Pinpoint the cell where the given text exists, returning its [X, Y] midpoint coordinate. 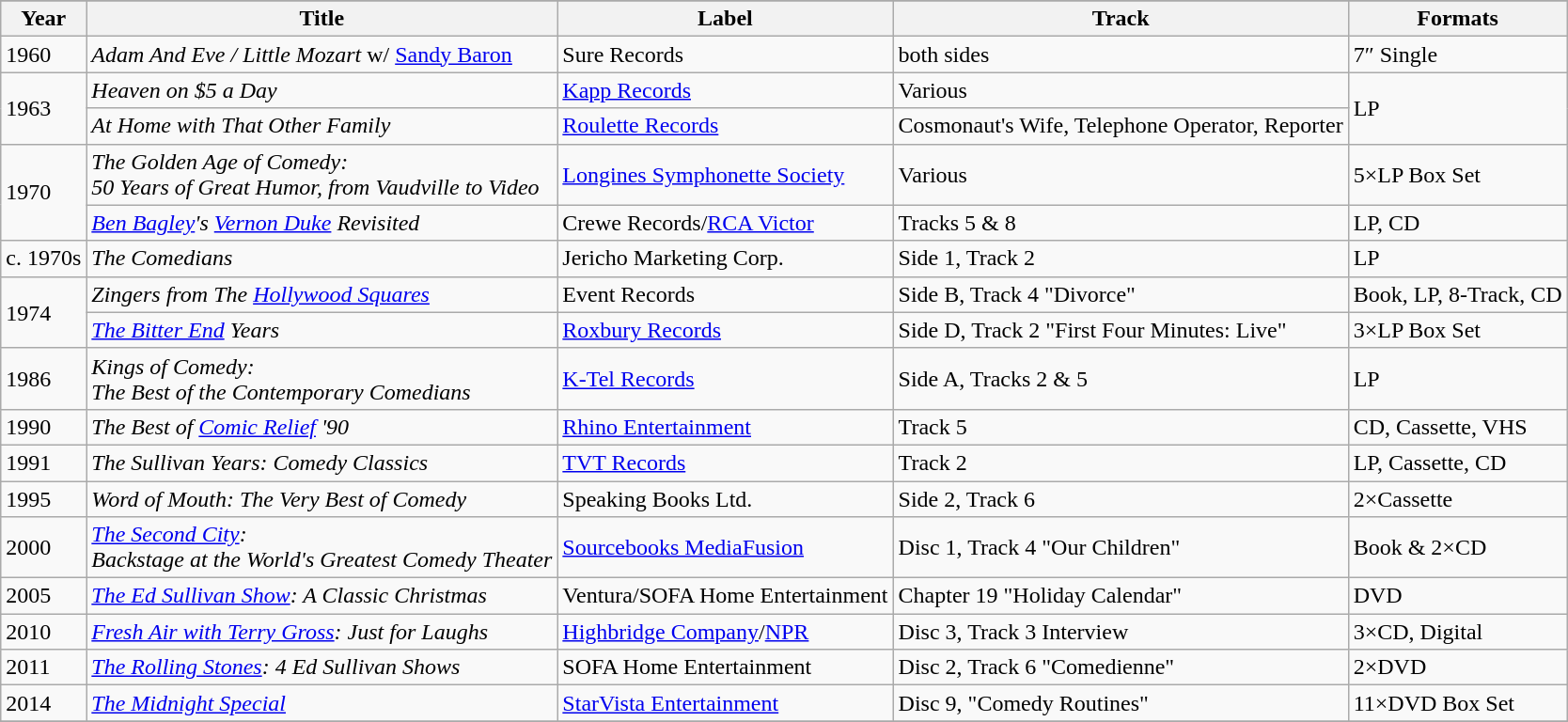
K-Tel Records [726, 378]
TVT Records [726, 463]
Event Records [726, 294]
LP, Cassette, CD [1457, 463]
Disc 9, "Comedy Routines" [1121, 703]
Adam And Eve / Little Mozart w/ Sandy Baron [321, 55]
Side A, Tracks 2 & 5 [1121, 378]
Side B, Track 4 "Divorce" [1121, 294]
Book, LP, 8-Track, CD [1457, 294]
Fresh Air with Terry Gross: Just for Laughs [321, 632]
2011 [43, 667]
Title [321, 19]
Track [1121, 19]
5×LP Box Set [1457, 175]
1986 [43, 378]
3×CD, Digital [1457, 632]
CD, Cassette, VHS [1457, 427]
Disc 1, Track 4 "Our Children" [1121, 547]
2014 [43, 703]
The Second City: Backstage at the World's Greatest Comedy Theater [321, 547]
Track 5 [1121, 427]
StarVista Entertainment [726, 703]
2×Cassette [1457, 499]
1970 [43, 192]
Kings of Comedy: The Best of the Contemporary Comedians [321, 378]
Longines Symphonette Society [726, 175]
Heaven on $5 a Day [321, 90]
2010 [43, 632]
2005 [43, 596]
The Best of Comic Relief '90 [321, 427]
The Rolling Stones: 4 Ed Sullivan Shows [321, 667]
The Ed Sullivan Show: A Classic Christmas [321, 596]
Ben Bagley's Vernon Duke Revisited [321, 223]
Tracks 5 & 8 [1121, 223]
1990 [43, 427]
Formats [1457, 19]
1960 [43, 55]
The Bitter End Years [321, 330]
Disc 3, Track 3 Interview [1121, 632]
Word of Mouth: The Very Best of Comedy [321, 499]
Kapp Records [726, 90]
1995 [43, 499]
LP, CD [1457, 223]
The Golden Age of Comedy: 50 Years of Great Humor, from Vaudville to Video [321, 175]
DVD [1457, 596]
SOFA Home Entertainment [726, 667]
Label [726, 19]
Chapter 19 "Holiday Calendar" [1121, 596]
Disc 2, Track 6 "Comedienne" [1121, 667]
Side 1, Track 2 [1121, 259]
The Sullivan Years: Comedy Classics [321, 463]
Rhino Entertainment [726, 427]
7″ Single [1457, 55]
The Midnight Special [321, 703]
At Home with That Other Family [321, 126]
Roxbury Records [726, 330]
c. 1970s [43, 259]
The Comedians [321, 259]
Side 2, Track 6 [1121, 499]
Crewe Records/RCA Victor [726, 223]
Roulette Records [726, 126]
both sides [1121, 55]
Zingers from The Hollywood Squares [321, 294]
Speaking Books Ltd. [726, 499]
Sourcebooks MediaFusion [726, 547]
Year [43, 19]
Ventura/SOFA Home Entertainment [726, 596]
2×DVD [1457, 667]
3×LP Box Set [1457, 330]
Cosmonaut's Wife, Telephone Operator, Reporter [1121, 126]
1991 [43, 463]
2000 [43, 547]
Book & 2×CD [1457, 547]
Highbridge Company/NPR [726, 632]
1963 [43, 108]
11×DVD Box Set [1457, 703]
Jericho Marketing Corp. [726, 259]
Side D, Track 2 "First Four Minutes: Live" [1121, 330]
Track 2 [1121, 463]
Sure Records [726, 55]
1974 [43, 312]
